Provide the (X, Y) coordinate of the cell's center where the given text is located.  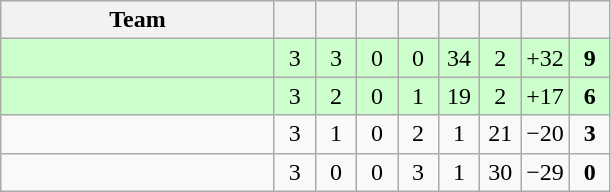
21 (500, 134)
Team (138, 20)
30 (500, 172)
−29 (546, 172)
34 (460, 58)
19 (460, 96)
+17 (546, 96)
9 (590, 58)
−20 (546, 134)
+32 (546, 58)
6 (590, 96)
